Return [X, Y] of the center of cell containing provided text 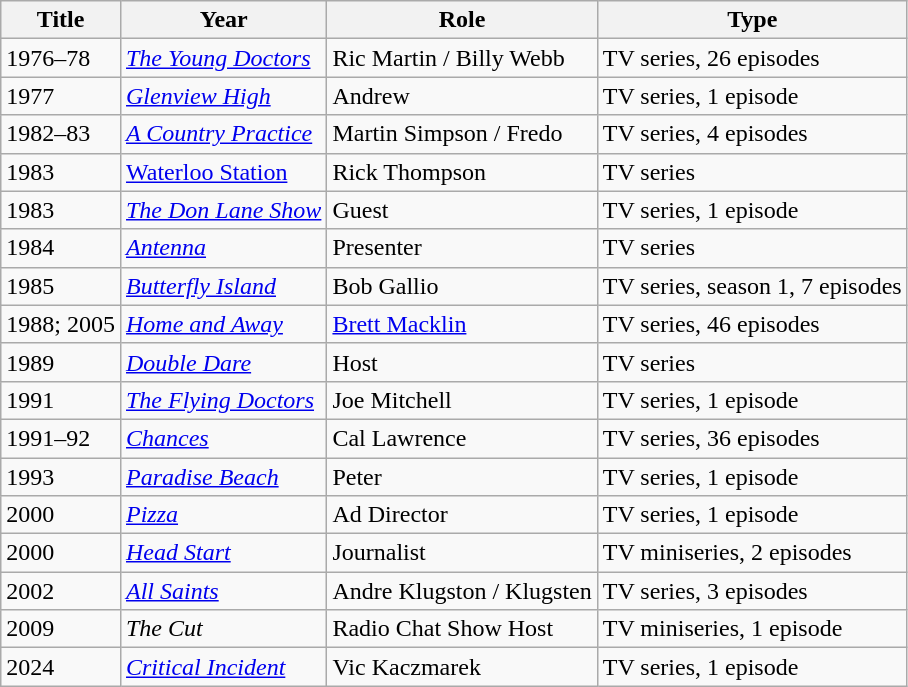
1989 [61, 362]
Double Dare [223, 362]
Martin Simpson / Fredo [462, 134]
Host [462, 362]
1985 [61, 286]
Vic Kaczmarek [462, 667]
Role [462, 20]
TV miniseries, 2 episodes [752, 553]
Rick Thompson [462, 172]
Journalist [462, 553]
The Don Lane Show [223, 210]
The Flying Doctors [223, 400]
Title [61, 20]
Presenter [462, 248]
Andrew [462, 96]
Radio Chat Show Host [462, 629]
Pizza [223, 515]
Year [223, 20]
Home and Away [223, 324]
TV series, 3 episodes [752, 591]
Critical Incident [223, 667]
Waterloo Station [223, 172]
2024 [61, 667]
Brett Macklin [462, 324]
TV series, 4 episodes [752, 134]
Butterfly Island [223, 286]
Antenna [223, 248]
Andre Klugston / Klugsten [462, 591]
Guest [462, 210]
1988; 2005 [61, 324]
1993 [61, 477]
TV series, 26 episodes [752, 58]
The Young Doctors [223, 58]
Cal Lawrence [462, 438]
1982–83 [61, 134]
1991 [61, 400]
The Cut [223, 629]
TV series, 36 episodes [752, 438]
TV series, 46 episodes [752, 324]
Glenview High [223, 96]
Chances [223, 438]
1991–92 [61, 438]
Peter [462, 477]
TV miniseries, 1 episode [752, 629]
Bob Gallio [462, 286]
1977 [61, 96]
Joe Mitchell [462, 400]
Ad Director [462, 515]
1976–78 [61, 58]
Paradise Beach [223, 477]
TV series, season 1, 7 episodes [752, 286]
A Country Practice [223, 134]
1984 [61, 248]
Head Start [223, 553]
Ric Martin / Billy Webb [462, 58]
2002 [61, 591]
Type [752, 20]
2009 [61, 629]
All Saints [223, 591]
